From the cell containing the given text, extract its center point as (X, Y) coordinate. 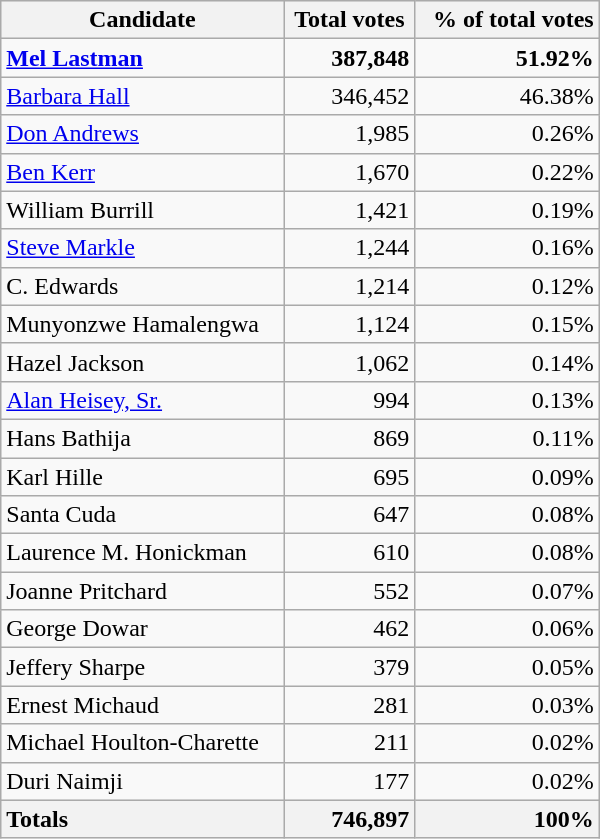
Karl Hille (142, 477)
1,985 (350, 134)
869 (350, 438)
William Burrill (142, 210)
0.03% (508, 705)
695 (350, 477)
281 (350, 705)
Total votes (350, 20)
C. Edwards (142, 286)
Munyonzwe Hamalengwa (142, 324)
177 (350, 781)
462 (350, 629)
0.13% (508, 400)
Joanne Pritchard (142, 591)
Jeffery Sharpe (142, 667)
211 (350, 743)
0.16% (508, 248)
746,897 (350, 819)
1,244 (350, 248)
994 (350, 400)
610 (350, 553)
552 (350, 591)
0.19% (508, 210)
100% (508, 819)
0.05% (508, 667)
0.09% (508, 477)
0.07% (508, 591)
387,848 (350, 58)
Laurence M. Honickman (142, 553)
647 (350, 515)
0.12% (508, 286)
0.06% (508, 629)
Ernest Michaud (142, 705)
0.26% (508, 134)
51.92% (508, 58)
Hazel Jackson (142, 362)
1,124 (350, 324)
0.11% (508, 438)
Steve Markle (142, 248)
Ben Kerr (142, 172)
George Dowar (142, 629)
Santa Cuda (142, 515)
1,062 (350, 362)
Michael Houlton-Charette (142, 743)
% of total votes (508, 20)
1,214 (350, 286)
Duri Naimji (142, 781)
46.38% (508, 96)
0.14% (508, 362)
Barbara Hall (142, 96)
379 (350, 667)
Totals (142, 819)
Candidate (142, 20)
Mel Lastman (142, 58)
Alan Heisey, Sr. (142, 400)
Don Andrews (142, 134)
346,452 (350, 96)
1,670 (350, 172)
Hans Bathija (142, 438)
0.22% (508, 172)
0.15% (508, 324)
1,421 (350, 210)
